Detect which cell encompasses the target text, then output its (X, Y) center coordinate. 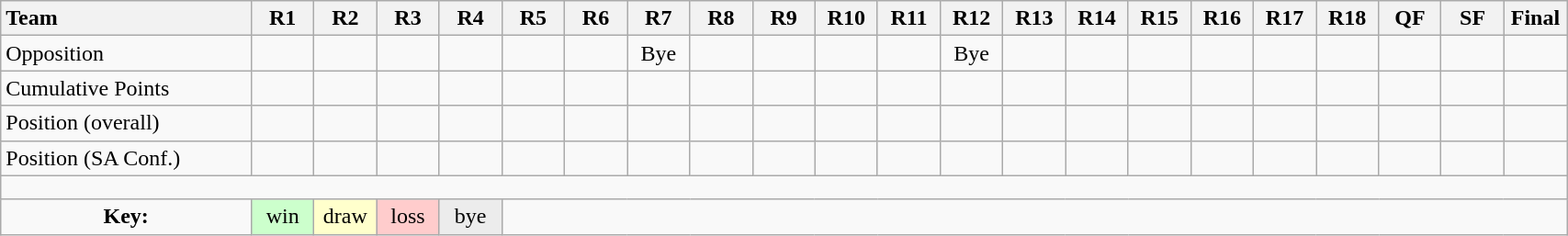
R8 (721, 18)
R1 (283, 18)
Position (SA Conf.) (127, 158)
QF (1410, 18)
R5 (533, 18)
R6 (595, 18)
R4 (470, 18)
R13 (1034, 18)
Key: (127, 217)
Cumulative Points (127, 88)
R10 (846, 18)
R11 (908, 18)
win (283, 217)
bye (470, 217)
R14 (1097, 18)
R18 (1348, 18)
Final (1535, 18)
Opposition (127, 53)
R7 (659, 18)
Team (127, 18)
draw (345, 217)
R12 (972, 18)
R17 (1284, 18)
R16 (1222, 18)
Position (overall) (127, 123)
R3 (408, 18)
R15 (1159, 18)
SF (1472, 18)
R9 (784, 18)
R2 (345, 18)
loss (408, 217)
